Output the [x, y] coordinate of the center of the cell containing the given text.  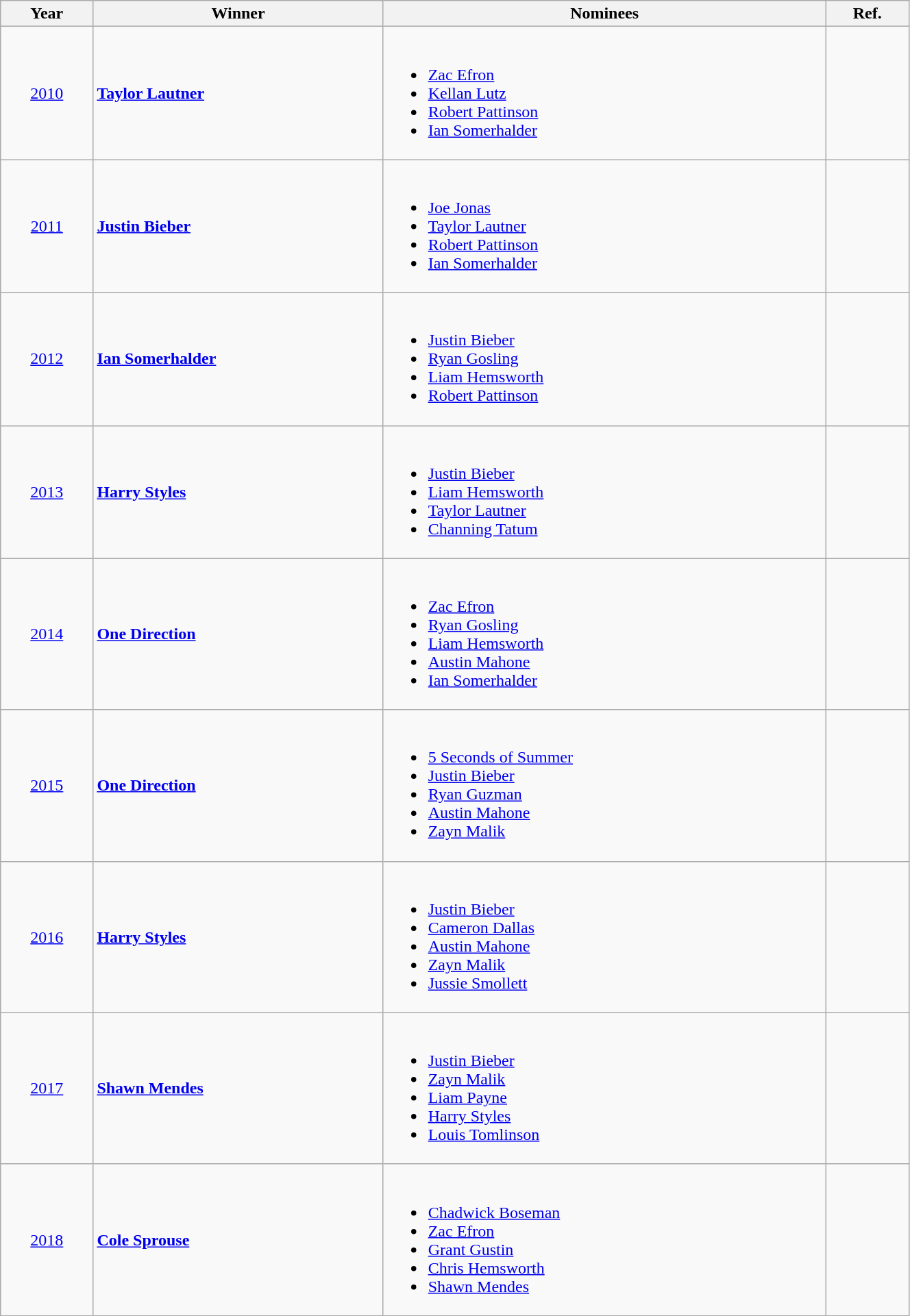
Year [47, 14]
2015 [47, 785]
2010 [47, 93]
Cole Sprouse [238, 1240]
Shawn Mendes [238, 1088]
2017 [47, 1088]
Taylor Lautner [238, 93]
Winner [238, 14]
2014 [47, 634]
Justin Bieber [238, 226]
Zac EfronKellan LutzRobert PattinsonIan Somerhalder [604, 93]
2012 [47, 359]
2013 [47, 492]
Ref. [868, 14]
2018 [47, 1240]
Zac EfronRyan GoslingLiam HemsworthAustin MahoneIan Somerhalder [604, 634]
2016 [47, 937]
5 Seconds of SummerJustin BieberRyan GuzmanAustin MahoneZayn Malik [604, 785]
Justin BieberRyan GoslingLiam HemsworthRobert Pattinson [604, 359]
Justin BieberLiam HemsworthTaylor LautnerChanning Tatum [604, 492]
Nominees [604, 14]
Justin BieberZayn MalikLiam PayneHarry StylesLouis Tomlinson [604, 1088]
Justin BieberCameron DallasAustin MahoneZayn MalikJussie Smollett [604, 937]
Joe JonasTaylor LautnerRobert PattinsonIan Somerhalder [604, 226]
Chadwick BosemanZac EfronGrant GustinChris HemsworthShawn Mendes [604, 1240]
2011 [47, 226]
Ian Somerhalder [238, 359]
